Capture the cell that displays the provided text and extract its (x, y) central coordinate. 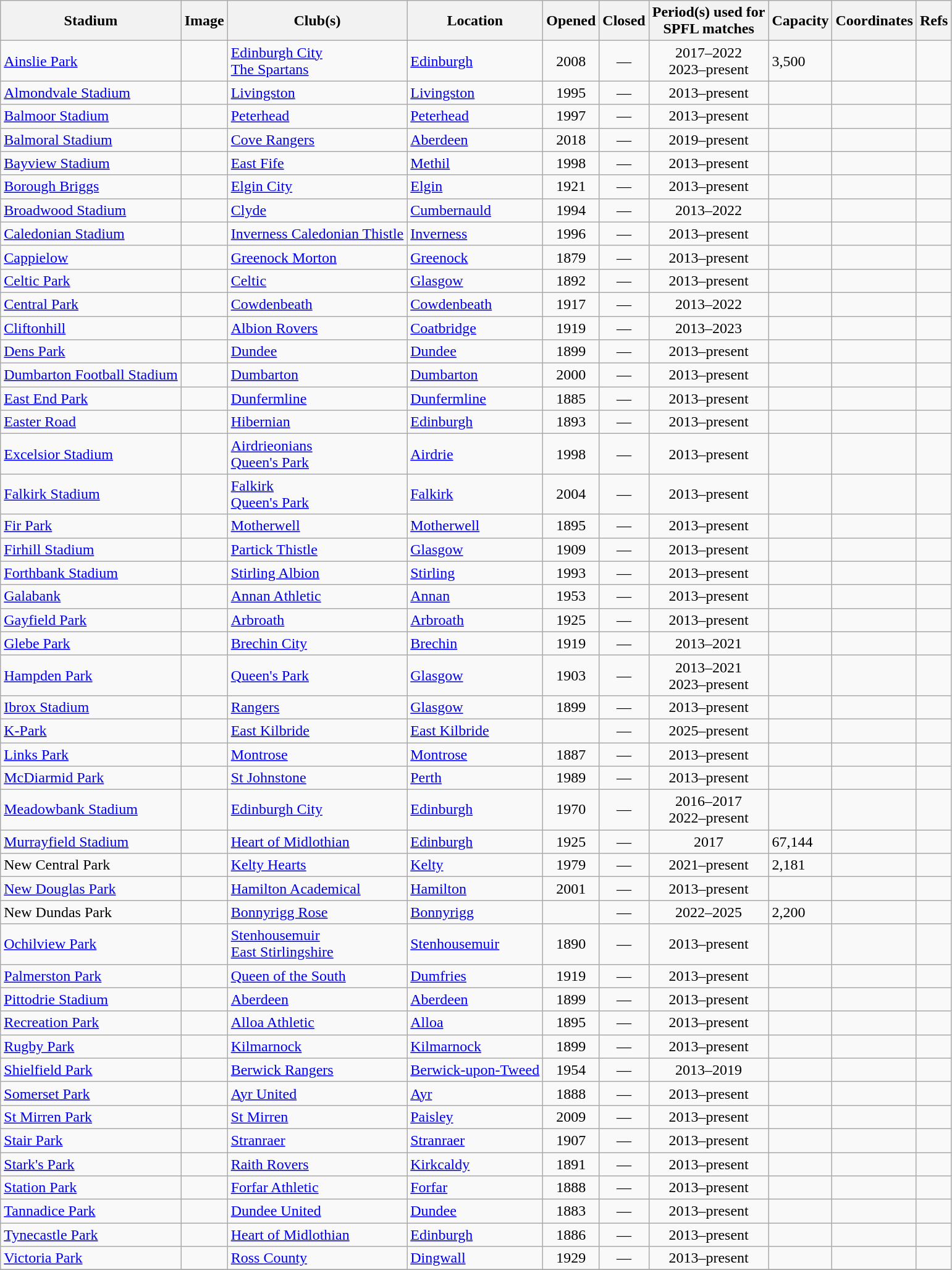
Tannadice Park (91, 1211)
1929 (571, 1258)
Stirling Albion (318, 573)
McDiarmid Park (91, 778)
1995 (571, 93)
Rangers (318, 707)
StenhousemuirEast Stirlingshire (318, 944)
Raith Rovers (318, 1164)
Edinburgh CityThe Spartans (318, 61)
1921 (571, 187)
Easter Road (91, 422)
Refs (933, 21)
St Johnstone (318, 778)
St Mirren Park (91, 1117)
Firhill Stadium (91, 549)
Club(s) (318, 21)
1892 (571, 281)
Dumbarton Football Stadium (91, 375)
1979 (571, 865)
Balmoral Stadium (91, 140)
Central Park (91, 304)
AirdrieoniansQueen's Park (318, 454)
Inverness Caledonian Thistle (318, 234)
Cove Rangers (318, 140)
Borough Briggs (91, 187)
Ainslie Park (91, 61)
Clyde (318, 210)
Ayr United (318, 1093)
Stadium (91, 21)
Capacity (801, 21)
1954 (571, 1070)
Annan Athletic (318, 596)
Queen's Park (318, 675)
East Fife (318, 163)
1953 (571, 596)
Location (475, 21)
2001 (571, 889)
Broadwood Stadium (91, 210)
Falkirk Stadium (91, 494)
Kirkcaldy (475, 1164)
1970 (571, 810)
Elgin City (318, 187)
Balmoor Stadium (91, 116)
1885 (571, 399)
Ochilview Park (91, 944)
Tynecastle Park (91, 1235)
2013–2019 (709, 1070)
Albion Rovers (318, 328)
Brechin (475, 643)
2009 (571, 1117)
1879 (571, 257)
Pittodrie Stadium (91, 999)
2025–present (709, 730)
2,200 (801, 912)
New Dundas Park (91, 912)
Annan (475, 596)
Ross County (318, 1258)
1891 (571, 1164)
2008 (571, 61)
Alloa Athletic (318, 1023)
1989 (571, 778)
1909 (571, 549)
Stenhousemuir (475, 944)
2019–present (709, 140)
Links Park (91, 755)
Berwick-upon-Tweed (475, 1070)
Gayfield Park (91, 620)
Meadowbank Stadium (91, 810)
K-Park (91, 730)
Airdrie (475, 454)
Station Park (91, 1188)
Dingwall (475, 1258)
Celtic (318, 281)
Partick Thistle (318, 549)
Brechin City (318, 643)
Forfar (475, 1188)
Stair Park (91, 1140)
2016–20172022–present (709, 810)
Coatbridge (475, 328)
Forthbank Stadium (91, 573)
Alloa (475, 1023)
Hampden Park (91, 675)
Dundee United (318, 1211)
Kelty (475, 865)
2022–2025 (709, 912)
2021–present (709, 865)
Cliftonhill (91, 328)
Almondvale Stadium (91, 93)
Rugby Park (91, 1046)
Inverness (475, 234)
1994 (571, 210)
3,500 (801, 61)
Glebe Park (91, 643)
Murrayfield Stadium (91, 842)
1883 (571, 1211)
Bonnyrigg (475, 912)
Hibernian (318, 422)
Opened (571, 21)
Cumbernauld (475, 210)
Coordinates (874, 21)
Somerset Park (91, 1093)
Forfar Athletic (318, 1188)
1997 (571, 116)
Fir Park (91, 526)
Elgin (475, 187)
Kelty Hearts (318, 865)
Excelsior Stadium (91, 454)
2013–20212023–present (709, 675)
Queen of the South (318, 976)
Stirling (475, 573)
1893 (571, 422)
Perth (475, 778)
2017–20222023–present (709, 61)
Hamilton Academical (318, 889)
Edinburgh City (318, 810)
1886 (571, 1235)
St Mirren (318, 1117)
New Douglas Park (91, 889)
Stark's Park (91, 1164)
1907 (571, 1140)
2018 (571, 140)
Closed (624, 21)
Bonnyrigg Rose (318, 912)
67,144 (801, 842)
1996 (571, 234)
FalkirkQueen's Park (318, 494)
Dumfries (475, 976)
1993 (571, 573)
Victoria Park (91, 1258)
1917 (571, 304)
Period(s) used forSPFL matches (709, 21)
Galabank (91, 596)
Caledonian Stadium (91, 234)
1887 (571, 755)
1890 (571, 944)
Hamilton (475, 889)
Celtic Park (91, 281)
2000 (571, 375)
East End Park (91, 399)
Methil (475, 163)
Falkirk (475, 494)
Dens Park (91, 352)
Image (204, 21)
Cappielow (91, 257)
Ibrox Stadium (91, 707)
Berwick Rangers (318, 1070)
Greenock Morton (318, 257)
New Central Park (91, 865)
2017 (709, 842)
Palmerston Park (91, 976)
Recreation Park (91, 1023)
2013–2023 (709, 328)
Greenock (475, 257)
2004 (571, 494)
1903 (571, 675)
2,181 (801, 865)
Shielfield Park (91, 1070)
2013–2021 (709, 643)
Paisley (475, 1117)
Ayr (475, 1093)
Bayview Stadium (91, 163)
